Provide the [x, y] coordinate of the cell's center where the given text is located.  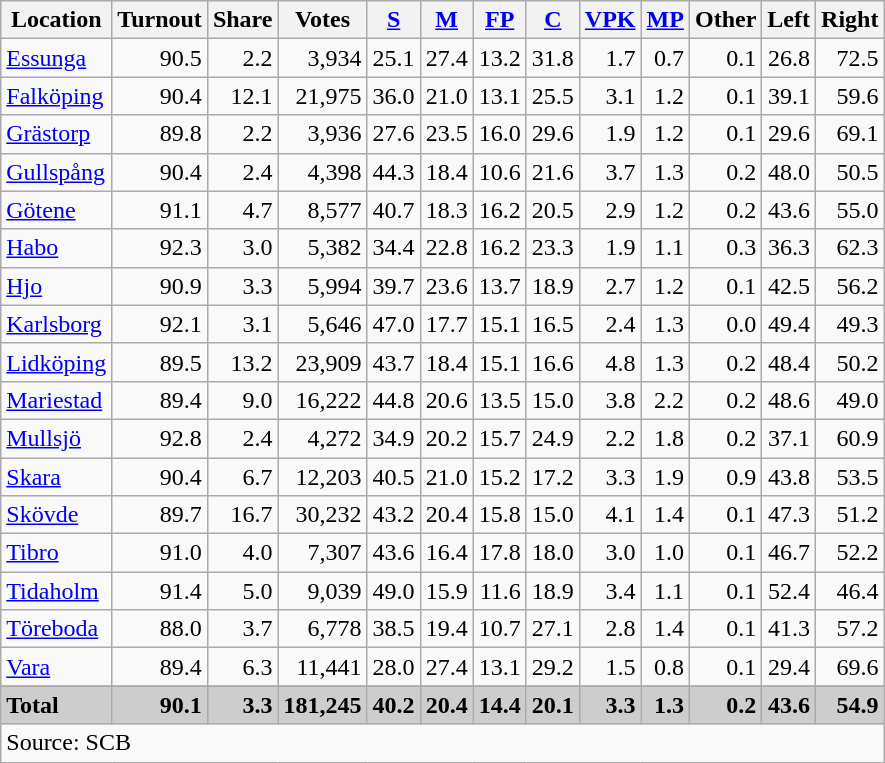
16.7 [242, 515]
38.5 [394, 629]
Lidköping [56, 362]
1.0 [665, 553]
89.8 [160, 134]
57.2 [850, 629]
Source: SCB [442, 743]
13.5 [500, 400]
18.3 [446, 210]
23,909 [322, 362]
VPK [610, 20]
52.2 [850, 553]
17.2 [552, 477]
51.2 [850, 515]
0.3 [725, 248]
Hjo [56, 286]
Mariestad [56, 400]
M [446, 20]
92.8 [160, 438]
23.6 [446, 286]
47.3 [789, 515]
9.0 [242, 400]
31.8 [552, 58]
16,222 [322, 400]
91.0 [160, 553]
44.3 [394, 172]
0.9 [725, 477]
12.1 [242, 96]
20.6 [446, 400]
48.6 [789, 400]
25.5 [552, 96]
2.9 [610, 210]
25.1 [394, 58]
37.1 [789, 438]
27.1 [552, 629]
Grästorp [56, 134]
39.7 [394, 286]
9,039 [322, 591]
21,975 [322, 96]
46.4 [850, 591]
43.7 [394, 362]
43.2 [394, 515]
23.3 [552, 248]
8,577 [322, 210]
54.9 [850, 705]
29.4 [789, 667]
52.4 [789, 591]
27.6 [394, 134]
0.0 [725, 324]
24.9 [552, 438]
S [394, 20]
23.5 [446, 134]
42.5 [789, 286]
21.6 [552, 172]
MP [665, 20]
20.2 [446, 438]
Mullsjö [56, 438]
11,441 [322, 667]
Vara [56, 667]
17.7 [446, 324]
53.5 [850, 477]
Gullspång [56, 172]
181,245 [322, 705]
Location [56, 20]
40.2 [394, 705]
Skövde [56, 515]
0.8 [665, 667]
3.8 [610, 400]
40.7 [394, 210]
34.9 [394, 438]
43.8 [789, 477]
34.4 [394, 248]
39.1 [789, 96]
3.4 [610, 591]
47.0 [394, 324]
90.1 [160, 705]
49.4 [789, 324]
11.6 [500, 591]
88.0 [160, 629]
89.5 [160, 362]
Votes [322, 20]
91.4 [160, 591]
22.8 [446, 248]
Töreboda [56, 629]
0.7 [665, 58]
20.5 [552, 210]
6.3 [242, 667]
16.4 [446, 553]
3,936 [322, 134]
10.7 [500, 629]
16.6 [552, 362]
90.9 [160, 286]
14.4 [500, 705]
Essunga [56, 58]
4,398 [322, 172]
10.6 [500, 172]
2.8 [610, 629]
16.5 [552, 324]
Tidaholm [56, 591]
1.8 [665, 438]
Turnout [160, 20]
89.7 [160, 515]
2.7 [610, 286]
17.8 [500, 553]
4.0 [242, 553]
46.7 [789, 553]
5,994 [322, 286]
50.2 [850, 362]
13.7 [500, 286]
15.8 [500, 515]
36.3 [789, 248]
4,272 [322, 438]
62.3 [850, 248]
40.5 [394, 477]
Götene [56, 210]
26.8 [789, 58]
19.4 [446, 629]
6,778 [322, 629]
4.7 [242, 210]
29.2 [552, 667]
1.7 [610, 58]
4.8 [610, 362]
5.0 [242, 591]
16.0 [500, 134]
Other [725, 20]
7,307 [322, 553]
48.4 [789, 362]
Falköping [56, 96]
Total [56, 705]
60.9 [850, 438]
15.2 [500, 477]
C [552, 20]
92.1 [160, 324]
Left [789, 20]
90.5 [160, 58]
72.5 [850, 58]
92.3 [160, 248]
Share [242, 20]
50.5 [850, 172]
28.0 [394, 667]
20.1 [552, 705]
55.0 [850, 210]
12,203 [322, 477]
Karlsborg [56, 324]
Habo [56, 248]
44.8 [394, 400]
1.5 [610, 667]
18.0 [552, 553]
15.9 [446, 591]
3,934 [322, 58]
56.2 [850, 286]
6.7 [242, 477]
Tibro [56, 553]
59.6 [850, 96]
30,232 [322, 515]
5,646 [322, 324]
49.3 [850, 324]
91.1 [160, 210]
69.6 [850, 667]
Skara [56, 477]
69.1 [850, 134]
Right [850, 20]
FP [500, 20]
5,382 [322, 248]
15.7 [500, 438]
36.0 [394, 96]
41.3 [789, 629]
4.1 [610, 515]
48.0 [789, 172]
